Scan for the cell matching the given text and deliver its (X, Y) coordinate at center. 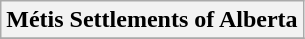
Métis Settlements of Alberta (152, 20)
